Provide the [X, Y] coordinate of the cell's center where the given text is located.  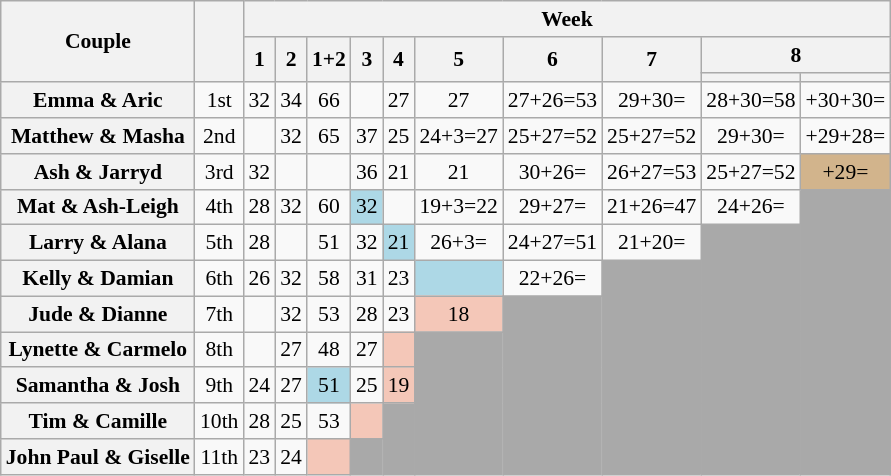
7th [220, 314]
Mat & Ash-Leigh [98, 207]
+30+30= [846, 101]
66 [329, 101]
3rd [220, 172]
22+26= [552, 279]
Ash & Jarryd [98, 172]
24+27=51 [552, 243]
+29+28= [846, 136]
Kelly & Damian [98, 279]
34 [291, 101]
8th [220, 350]
36 [367, 172]
11th [220, 457]
37 [367, 136]
2 [291, 60]
Matthew & Masha [98, 136]
Jude & Dianne [98, 314]
4 [399, 60]
Lynette & Carmelo [98, 350]
4th [220, 207]
7 [652, 60]
5 [458, 60]
Samantha & Josh [98, 386]
26+3= [458, 243]
19 [399, 386]
19+3=22 [458, 207]
27+26=53 [552, 101]
21+26=47 [652, 207]
+29= [846, 172]
60 [329, 207]
30+26= [552, 172]
5th [220, 243]
Emma & Aric [98, 101]
18 [458, 314]
6 [552, 60]
24+26= [750, 207]
48 [329, 350]
Week [566, 19]
29+27= [552, 207]
1 [259, 60]
Larry & Alana [98, 243]
2nd [220, 136]
31 [367, 279]
65 [329, 136]
1st [220, 101]
Couple [98, 42]
10th [220, 421]
26 [259, 279]
John Paul & Giselle [98, 457]
9th [220, 386]
8 [796, 55]
1+2 [329, 60]
6th [220, 279]
26+27=53 [652, 172]
24+3=27 [458, 136]
Tim & Camille [98, 421]
28+30=58 [750, 101]
3 [367, 60]
21+20= [652, 243]
58 [329, 279]
